Find where the given text appears and provide that cell's center as [x, y] coordinate. 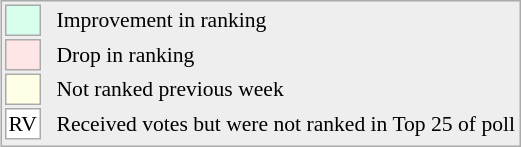
RV [23, 124]
Improvement in ranking [286, 20]
Received votes but were not ranked in Top 25 of poll [286, 124]
Not ranked previous week [286, 90]
Drop in ranking [286, 55]
